Determine the (x, y) coordinate at the center of the cell enclosing the given text.  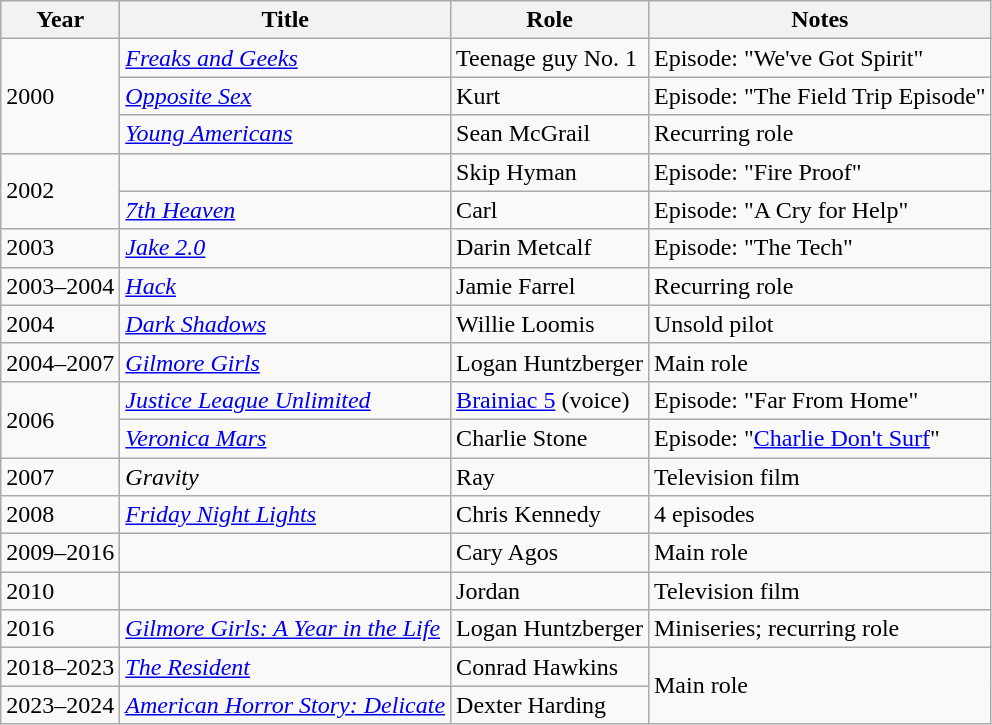
Year (60, 20)
Episode: "Fire Proof" (820, 172)
Conrad Hawkins (550, 667)
Young Americans (286, 134)
Skip Hyman (550, 172)
Role (550, 20)
Carl (550, 210)
Episode: "Far From Home" (820, 400)
American Horror Story: Delicate (286, 705)
Cary Agos (550, 553)
Jamie Farrel (550, 286)
Notes (820, 20)
2010 (60, 591)
2023–2024 (60, 705)
Justice League Unlimited (286, 400)
2000 (60, 96)
7th Heaven (286, 210)
Gilmore Girls (286, 362)
2003 (60, 248)
Gravity (286, 477)
Title (286, 20)
Episode: "Charlie Don't Surf" (820, 438)
Kurt (550, 96)
Miniseries; recurring role (820, 629)
Unsold pilot (820, 324)
Friday Night Lights (286, 515)
2009–2016 (60, 553)
2007 (60, 477)
4 episodes (820, 515)
Sean McGrail (550, 134)
Gilmore Girls: A Year in the Life (286, 629)
Hack (286, 286)
2016 (60, 629)
Veronica Mars (286, 438)
Willie Loomis (550, 324)
2004–2007 (60, 362)
2003–2004 (60, 286)
Ray (550, 477)
Brainiac 5 (voice) (550, 400)
2002 (60, 191)
Episode: "A Cry for Help" (820, 210)
Episode: "The Tech" (820, 248)
2018–2023 (60, 667)
2004 (60, 324)
Chris Kennedy (550, 515)
Charlie Stone (550, 438)
Freaks and Geeks (286, 58)
Jake 2.0 (286, 248)
Dexter Harding (550, 705)
The Resident (286, 667)
Opposite Sex (286, 96)
Teenage guy No. 1 (550, 58)
Dark Shadows (286, 324)
Jordan (550, 591)
Episode: "We've Got Spirit" (820, 58)
2006 (60, 419)
2008 (60, 515)
Darin Metcalf (550, 248)
Episode: "The Field Trip Episode" (820, 96)
